Return the (X, Y) coordinate for the center point of the cell that contains the specified text.  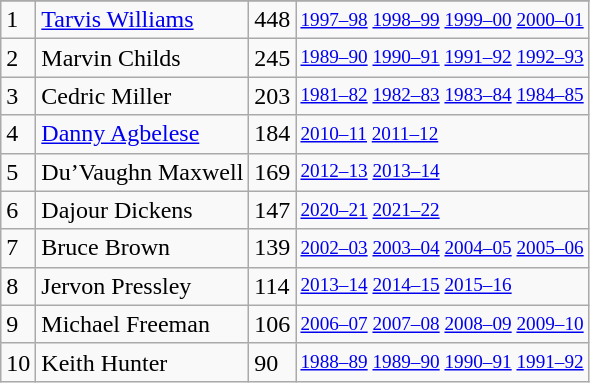
Du’Vaughn Maxwell (142, 172)
2010–11 2011–12 (442, 134)
1 (18, 20)
2002–03 2003–04 2004–05 2005–06 (442, 248)
2020–21 2021–22 (442, 210)
5 (18, 172)
1989–90 1990–91 1991–92 1992–93 (442, 58)
Keith Hunter (142, 362)
1988–89 1989–90 1990–91 1991–92 (442, 362)
Jervon Pressley (142, 286)
1997–98 1998–99 1999–00 2000–01 (442, 20)
Cedric Miller (142, 96)
114 (272, 286)
Danny Agbelese (142, 134)
4 (18, 134)
Michael Freeman (142, 324)
1981–82 1982–83 1983–84 1984–85 (442, 96)
9 (18, 324)
10 (18, 362)
2013–14 2014–15 2015–16 (442, 286)
Bruce Brown (142, 248)
2006–07 2007–08 2008–09 2009–10 (442, 324)
7 (18, 248)
147 (272, 210)
139 (272, 248)
Marvin Childs (142, 58)
184 (272, 134)
2 (18, 58)
245 (272, 58)
90 (272, 362)
Tarvis Williams (142, 20)
2012–13 2013–14 (442, 172)
Dajour Dickens (142, 210)
3 (18, 96)
106 (272, 324)
6 (18, 210)
169 (272, 172)
8 (18, 286)
448 (272, 20)
203 (272, 96)
